Detect which cell encompasses the target text, then output its [X, Y] center coordinate. 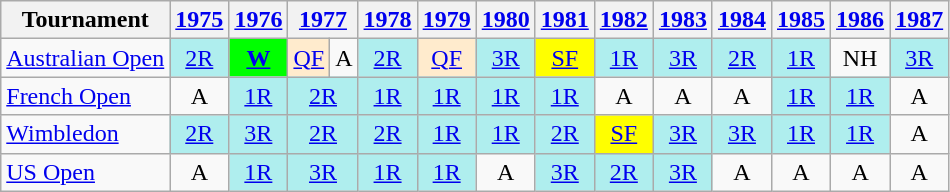
Tournament [86, 20]
1982 [624, 20]
1980 [506, 20]
1979 [446, 20]
1978 [388, 20]
French Open [86, 96]
1981 [564, 20]
W [258, 58]
1983 [682, 20]
1984 [742, 20]
1985 [800, 20]
1977 [323, 20]
1987 [920, 20]
Wimbledon [86, 134]
US Open [86, 172]
NH [860, 58]
1986 [860, 20]
Australian Open [86, 58]
1975 [200, 20]
1976 [258, 20]
